Scan for the cell matching the given text and deliver its (x, y) coordinate at center. 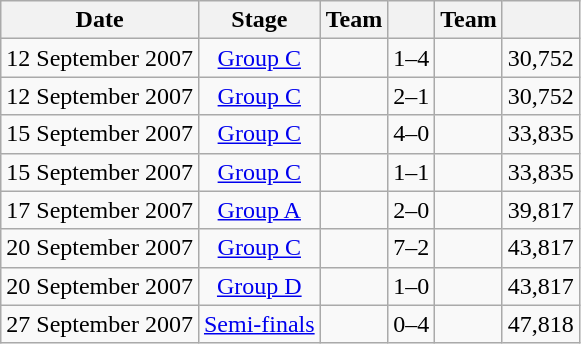
17 September 2007 (100, 210)
0–4 (412, 324)
1–1 (412, 172)
1–4 (412, 58)
Group A (259, 210)
1–0 (412, 286)
39,817 (540, 210)
Group D (259, 286)
2–0 (412, 210)
47,818 (540, 324)
Semi-finals (259, 324)
4–0 (412, 134)
Date (100, 20)
2–1 (412, 96)
7–2 (412, 248)
Stage (259, 20)
27 September 2007 (100, 324)
